Provide the (X, Y) coordinate of the cell's center where the given text is located.  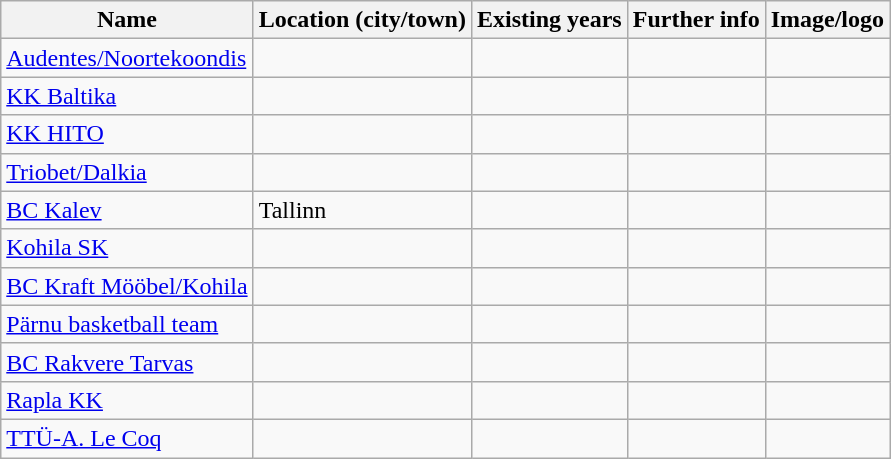
BC Kraft Mööbel/Kohila (127, 286)
Name (127, 20)
BC Rakvere Tarvas (127, 362)
Image/logo (827, 20)
Triobet/Dalkia (127, 172)
Further info (696, 20)
Kohila SK (127, 248)
BC Kalev (127, 210)
Rapla KK (127, 400)
Audentes/Noortekoondis (127, 58)
Existing years (549, 20)
TTÜ-A. Le Coq (127, 438)
Location (city/town) (362, 20)
Tallinn (362, 210)
KK HITO (127, 134)
Pärnu basketball team (127, 324)
KK Baltika (127, 96)
